Find where the given text appears and provide that cell's center as [x, y] coordinate. 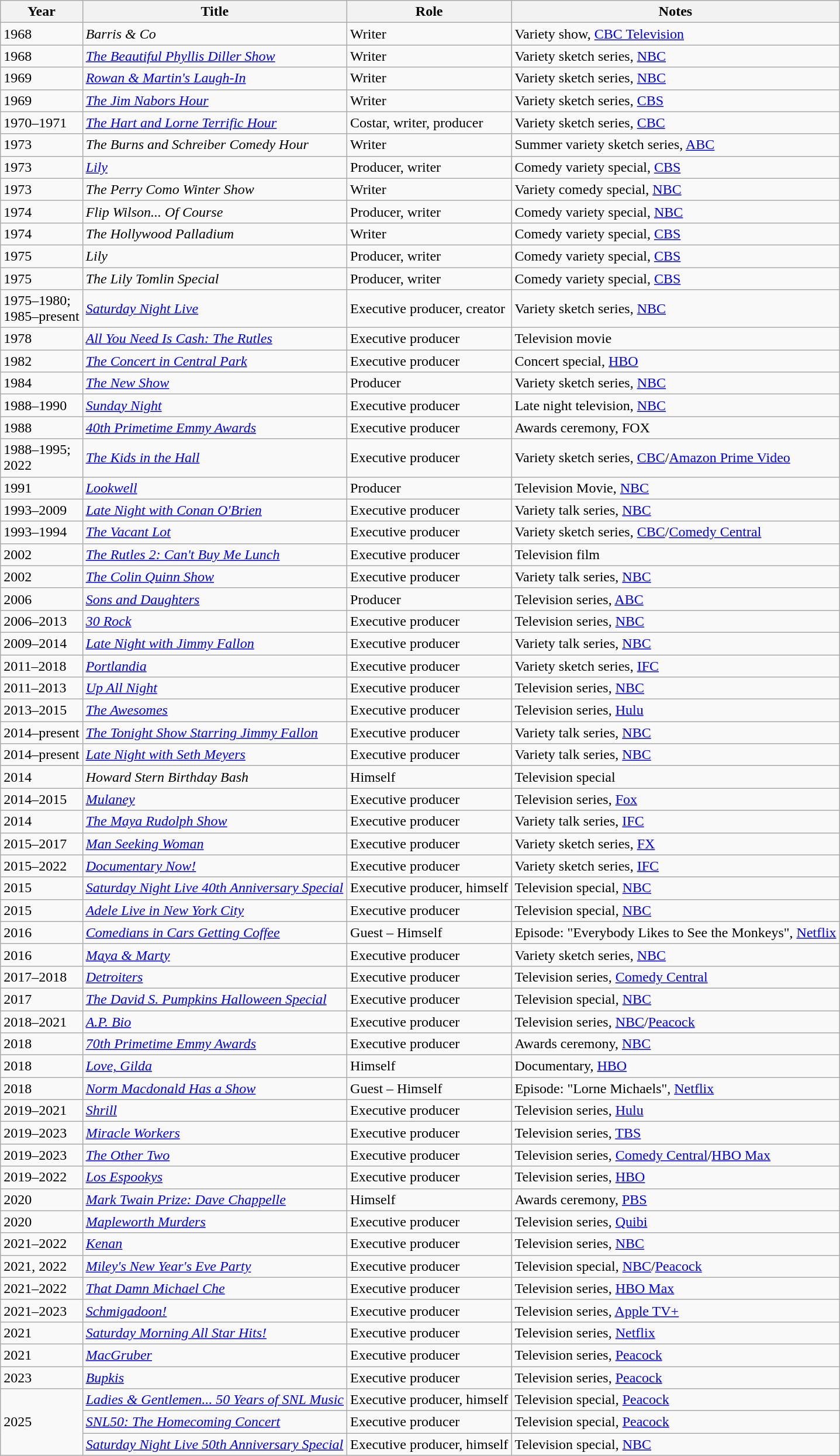
Documentary Now! [215, 866]
Adele Live in New York City [215, 910]
Mapleworth Murders [215, 1222]
Role [429, 12]
That Damn Michael Che [215, 1288]
2019–2022 [42, 1177]
2011–2013 [42, 688]
Awards ceremony, FOX [676, 428]
2017–2018 [42, 977]
Love, Gilda [215, 1066]
Television series, NBC/Peacock [676, 1022]
The Tonight Show Starring Jimmy Fallon [215, 733]
Saturday Morning All Star Hits! [215, 1333]
The Perry Como Winter Show [215, 189]
Man Seeking Woman [215, 844]
2023 [42, 1377]
The Maya Rudolph Show [215, 821]
2014–2015 [42, 799]
Executive producer, creator [429, 308]
Documentary, HBO [676, 1066]
Television series, HBO Max [676, 1288]
Television series, Netflix [676, 1333]
Rowan & Martin's Laugh-In [215, 78]
Television special [676, 777]
The Vacant Lot [215, 532]
30 Rock [215, 621]
2009–2014 [42, 643]
Television series, Apple TV+ [676, 1311]
2017 [42, 999]
Sunday Night [215, 405]
2018–2021 [42, 1022]
Portlandia [215, 665]
The Hart and Lorne Terrific Hour [215, 123]
The Kids in the Hall [215, 458]
SNL50: The Homecoming Concert [215, 1422]
Television series, Fox [676, 799]
The David S. Pumpkins Halloween Special [215, 999]
1984 [42, 383]
Kenan [215, 1244]
Title [215, 12]
Miracle Workers [215, 1133]
Notes [676, 12]
Mulaney [215, 799]
Comedians in Cars Getting Coffee [215, 932]
Bupkis [215, 1377]
1982 [42, 361]
The Hollywood Palladium [215, 234]
Ladies & Gentlemen... 50 Years of SNL Music [215, 1400]
Late Night with Jimmy Fallon [215, 643]
Television Movie, NBC [676, 488]
2013–2015 [42, 710]
Awards ceremony, NBC [676, 1044]
The Awesomes [215, 710]
The Beautiful Phyllis Diller Show [215, 56]
The Concert in Central Park [215, 361]
Television series, Comedy Central [676, 977]
Variety talk series, IFC [676, 821]
Variety sketch series, FX [676, 844]
Howard Stern Birthday Bash [215, 777]
Up All Night [215, 688]
Television series, ABC [676, 599]
2015–2017 [42, 844]
Saturday Night Live [215, 308]
1978 [42, 339]
Variety comedy special, NBC [676, 189]
Sons and Daughters [215, 599]
Awards ceremony, PBS [676, 1200]
Los Espookys [215, 1177]
1970–1971 [42, 123]
Lookwell [215, 488]
Television film [676, 554]
Barris & Co [215, 34]
A.P. Bio [215, 1022]
Variety sketch series, CBC [676, 123]
Television movie [676, 339]
1975–1980; 1985–present [42, 308]
The Rutles 2: Can't Buy Me Lunch [215, 554]
The Other Two [215, 1155]
Maya & Marty [215, 955]
1991 [42, 488]
Late night television, NBC [676, 405]
Year [42, 12]
70th Primetime Emmy Awards [215, 1044]
Television series, HBO [676, 1177]
Variety show, CBC Television [676, 34]
2006–2013 [42, 621]
The Jim Nabors Hour [215, 100]
Flip Wilson... Of Course [215, 212]
2025 [42, 1422]
Variety sketch series, CBC/Amazon Prime Video [676, 458]
Late Night with Conan O'Brien [215, 510]
Schmigadoon! [215, 1311]
1988–1990 [42, 405]
Norm Macdonald Has a Show [215, 1088]
1993–1994 [42, 532]
Miley's New Year's Eve Party [215, 1266]
Costar, writer, producer [429, 123]
Summer variety sketch series, ABC [676, 145]
Late Night with Seth Meyers [215, 755]
1988 [42, 428]
The Colin Quinn Show [215, 577]
Saturday Night Live 50th Anniversary Special [215, 1444]
2021–2023 [42, 1311]
All You Need Is Cash: The Rutles [215, 339]
2006 [42, 599]
1988–1995; 2022 [42, 458]
Television special, NBC/Peacock [676, 1266]
Variety sketch series, CBS [676, 100]
2019–2021 [42, 1111]
Detroiters [215, 977]
Television series, Quibi [676, 1222]
40th Primetime Emmy Awards [215, 428]
MacGruber [215, 1355]
Episode: "Lorne Michaels", Netflix [676, 1088]
Shrill [215, 1111]
1993–2009 [42, 510]
Comedy variety special, NBC [676, 212]
Television series, TBS [676, 1133]
2015–2022 [42, 866]
The Burns and Schreiber Comedy Hour [215, 145]
Variety sketch series, CBC/Comedy Central [676, 532]
The New Show [215, 383]
Mark Twain Prize: Dave Chappelle [215, 1200]
Television series, Comedy Central/HBO Max [676, 1155]
The Lily Tomlin Special [215, 279]
Saturday Night Live 40th Anniversary Special [215, 888]
2011–2018 [42, 665]
2021, 2022 [42, 1266]
Episode: "Everybody Likes to See the Monkeys", Netflix [676, 932]
Concert special, HBO [676, 361]
